Return [x, y] of the center of cell containing provided text 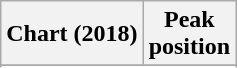
Chart (2018) [72, 34]
Peakposition [189, 34]
